Determine the [X, Y] coordinate at the center of the cell enclosing the given text.  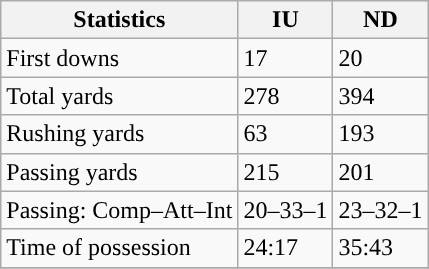
IU [286, 20]
First downs [120, 58]
193 [380, 134]
Time of possession [120, 248]
20–33–1 [286, 210]
35:43 [380, 248]
201 [380, 172]
394 [380, 96]
20 [380, 58]
23–32–1 [380, 210]
63 [286, 134]
Statistics [120, 20]
278 [286, 96]
Passing yards [120, 172]
Passing: Comp–Att–Int [120, 210]
24:17 [286, 248]
Total yards [120, 96]
215 [286, 172]
Rushing yards [120, 134]
ND [380, 20]
17 [286, 58]
